Capture the cell that displays the provided text and extract its [X, Y] central coordinate. 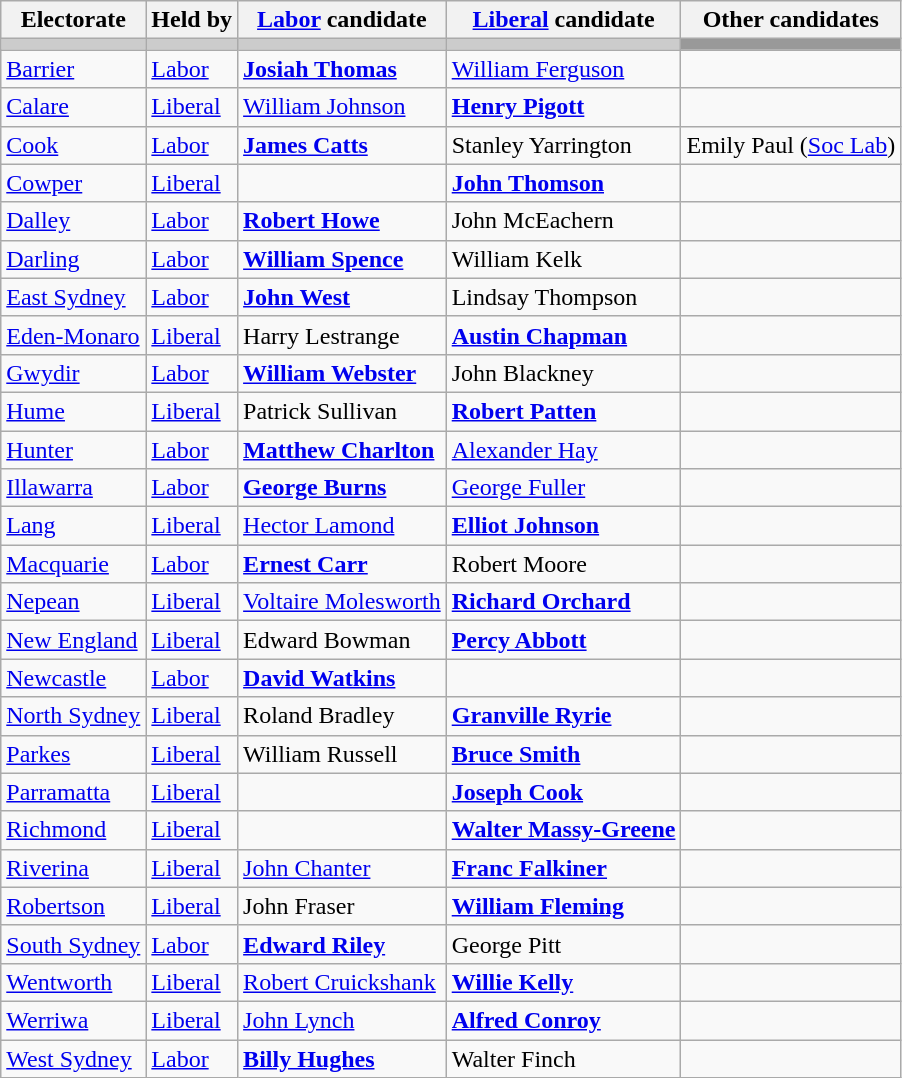
East Sydney [74, 297]
Liberal candidate [564, 20]
Richmond [74, 830]
John Blackney [564, 373]
Robert Patten [564, 411]
Josiah Thomas [342, 69]
Cook [74, 145]
Roland Bradley [342, 716]
Voltaire Molesworth [342, 602]
Robert Cruickshank [342, 982]
Ernest Carr [342, 564]
Electorate [74, 20]
Lang [74, 526]
Lindsay Thompson [564, 297]
Austin Chapman [564, 335]
Harry Lestrange [342, 335]
Darling [74, 259]
Calare [74, 107]
William Russell [342, 754]
Elliot Johnson [564, 526]
Patrick Sullivan [342, 411]
Franc Falkiner [564, 868]
Macquarie [74, 564]
Stanley Yarrington [564, 145]
Billy Hughes [342, 1059]
Riverina [74, 868]
William Spence [342, 259]
Wentworth [74, 982]
Matthew Charlton [342, 449]
Hunter [74, 449]
Hume [74, 411]
George Pitt [564, 944]
William Kelk [564, 259]
Gwydir [74, 373]
William Ferguson [564, 69]
South Sydney [74, 944]
John Chanter [342, 868]
Robert Moore [564, 564]
Alexander Hay [564, 449]
Walter Finch [564, 1059]
William Johnson [342, 107]
Alfred Conroy [564, 1020]
Percy Abbott [564, 640]
Henry Pigott [564, 107]
James Catts [342, 145]
Joseph Cook [564, 792]
West Sydney [74, 1059]
North Sydney [74, 716]
John Lynch [342, 1020]
Cowper [74, 183]
Eden-Monaro [74, 335]
Parkes [74, 754]
Robertson [74, 906]
John West [342, 297]
William Webster [342, 373]
Richard Orchard [564, 602]
Barrier [74, 69]
David Watkins [342, 678]
Held by [192, 20]
Parramatta [74, 792]
Illawarra [74, 488]
Emily Paul (Soc Lab) [791, 145]
Nepean [74, 602]
Willie Kelly [564, 982]
John Fraser [342, 906]
Edward Riley [342, 944]
Walter Massy-Greene [564, 830]
Robert Howe [342, 221]
George Fuller [564, 488]
Other candidates [791, 20]
George Burns [342, 488]
William Fleming [564, 906]
Dalley [74, 221]
Hector Lamond [342, 526]
Granville Ryrie [564, 716]
New England [74, 640]
Bruce Smith [564, 754]
John McEachern [564, 221]
Labor candidate [342, 20]
Werriwa [74, 1020]
Newcastle [74, 678]
Edward Bowman [342, 640]
John Thomson [564, 183]
